Scan for the cell matching the given text and deliver its (X, Y) coordinate at center. 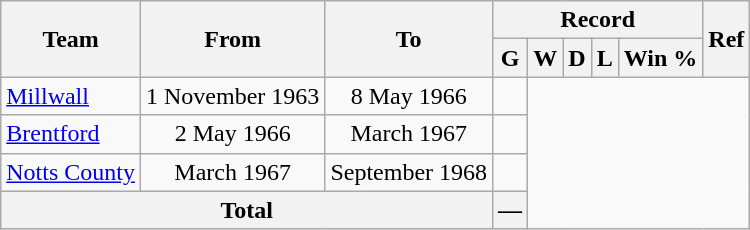
L (604, 58)
September 1968 (409, 172)
G (510, 58)
2 May 1966 (233, 134)
1 November 1963 (233, 96)
Notts County (71, 172)
To (409, 39)
Win % (660, 58)
Total (247, 210)
Record (598, 20)
Ref (726, 39)
From (233, 39)
Millwall (71, 96)
8 May 1966 (409, 96)
W (546, 58)
— (510, 210)
D (577, 58)
Team (71, 39)
Brentford (71, 134)
